Return the (x, y) coordinate for the center point of the cell that contains the specified text.  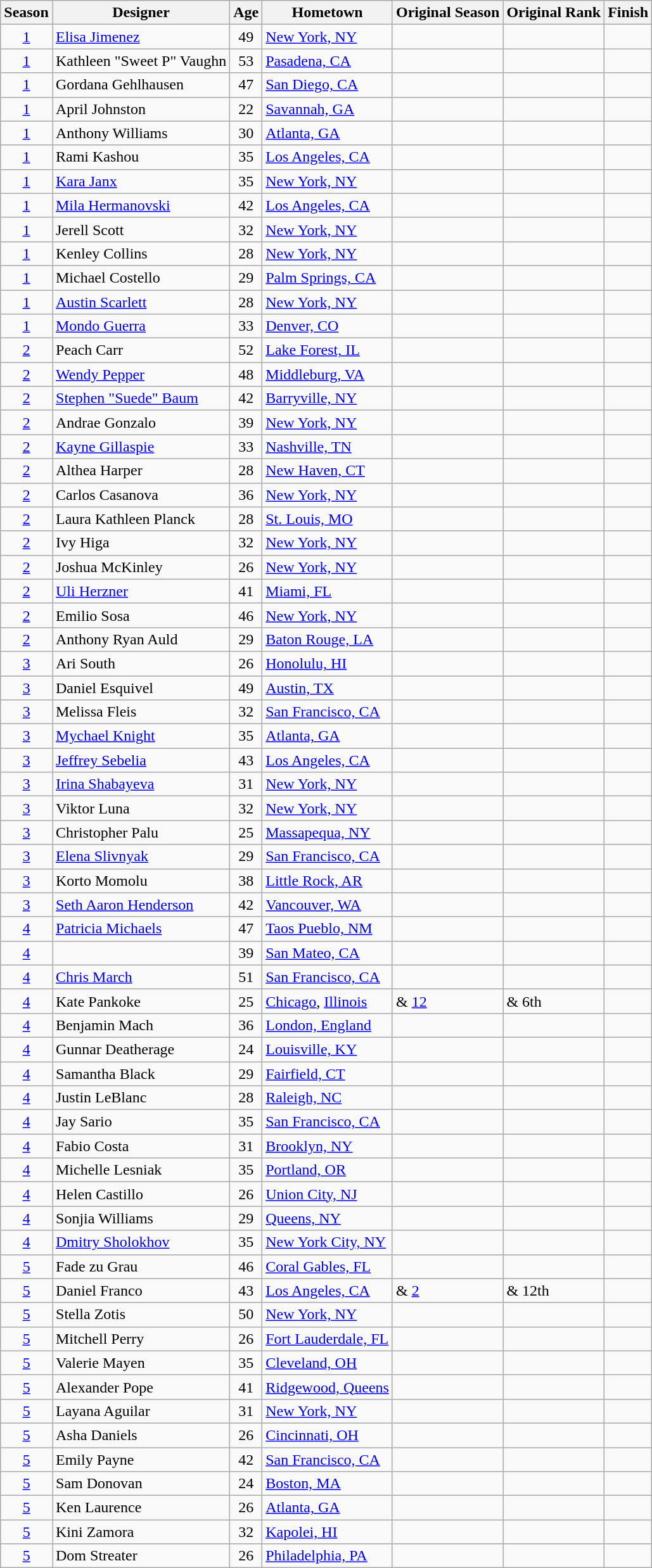
Miami, FL (328, 591)
Helen Castillo (141, 1194)
Barryville, NY (328, 398)
Laura Kathleen Planck (141, 519)
Jerell Scott (141, 229)
Denver, CO (328, 326)
San Mateo, CA (328, 953)
Massapequa, NY (328, 832)
Daniel Franco (141, 1291)
Jay Sario (141, 1122)
Stella Zotis (141, 1315)
Mitchell Perry (141, 1339)
Boston, MA (328, 1484)
Ken Laurence (141, 1508)
Sam Donovan (141, 1484)
Gunnar Deatherage (141, 1049)
48 (246, 374)
Seth Aaron Henderson (141, 905)
Mychael Knight (141, 736)
Queens, NY (328, 1218)
Michael Costello (141, 277)
Irina Shabayeva (141, 784)
Honolulu, HI (328, 663)
Wendy Pepper (141, 374)
Gordana Gehlhausen (141, 85)
& 12 (447, 1001)
Kenley Collins (141, 253)
Stephen "Suede" Baum (141, 398)
Union City, NJ (328, 1194)
Austin, TX (328, 687)
Original Rank (554, 13)
Michelle Lesniak (141, 1170)
Savannah, GA (328, 109)
Dom Streater (141, 1556)
Korto Momolu (141, 881)
Baton Rouge, LA (328, 639)
Kini Zamora (141, 1532)
Fairfield, CT (328, 1074)
Samantha Black (141, 1074)
Elisa Jimenez (141, 37)
Finish (629, 13)
50 (246, 1315)
Andrae Gonzalo (141, 423)
Viktor Luna (141, 808)
Valerie Mayen (141, 1363)
Austin Scarlett (141, 302)
New Haven, CT (328, 471)
Cincinnati, OH (328, 1435)
Dmitry Sholokhov (141, 1242)
& 2 (447, 1291)
Lake Forest, IL (328, 350)
Age (246, 13)
Patricia Michaels (141, 929)
Kayne Gillaspie (141, 447)
Althea Harper (141, 471)
Raleigh, NC (328, 1098)
Chris March (141, 977)
Philadelphia, PA (328, 1556)
Louisville, KY (328, 1049)
Fade zu Grau (141, 1266)
51 (246, 977)
& 6th (554, 1001)
Carlos Casanova (141, 495)
Joshua McKinley (141, 567)
Emilio Sosa (141, 615)
Jeffrey Sebelia (141, 760)
Kara Janx (141, 181)
St. Louis, MO (328, 519)
Kapolei, HI (328, 1532)
Pasadena, CA (328, 61)
Sonjia Williams (141, 1218)
& 12th (554, 1291)
Taos Pueblo, NM (328, 929)
Chicago, Illinois (328, 1001)
Ridgewood, Queens (328, 1387)
30 (246, 133)
53 (246, 61)
New York City, NY (328, 1242)
Palm Springs, CA (328, 277)
Kate Pankoke (141, 1001)
Nashville, TN (328, 447)
Rami Kashou (141, 157)
Anthony Williams (141, 133)
Fabio Costa (141, 1146)
Anthony Ryan Auld (141, 639)
Layana Aguilar (141, 1411)
San Diego, CA (328, 85)
Christopher Palu (141, 832)
Ivy Higa (141, 543)
Benjamin Mach (141, 1025)
Elena Slivnyak (141, 857)
Middleburg, VA (328, 374)
Portland, OR (328, 1170)
Uli Herzner (141, 591)
Coral Gables, FL (328, 1266)
Hometown (328, 13)
April Johnston (141, 109)
Little Rock, AR (328, 881)
Mondo Guerra (141, 326)
Kathleen "Sweet P" Vaughn (141, 61)
Ari South (141, 663)
Brooklyn, NY (328, 1146)
Melissa Fleis (141, 712)
Daniel Esquivel (141, 687)
Designer (141, 13)
Original Season (447, 13)
Asha Daniels (141, 1435)
Fort Lauderdale, FL (328, 1339)
Alexander Pope (141, 1387)
Peach Carr (141, 350)
Vancouver, WA (328, 905)
Emily Payne (141, 1459)
London, England (328, 1025)
Season (27, 13)
Cleveland, OH (328, 1363)
38 (246, 881)
22 (246, 109)
Justin LeBlanc (141, 1098)
Mila Hermanovski (141, 205)
52 (246, 350)
